Locate the cell with the specified text and output its (X, Y) center coordinate. 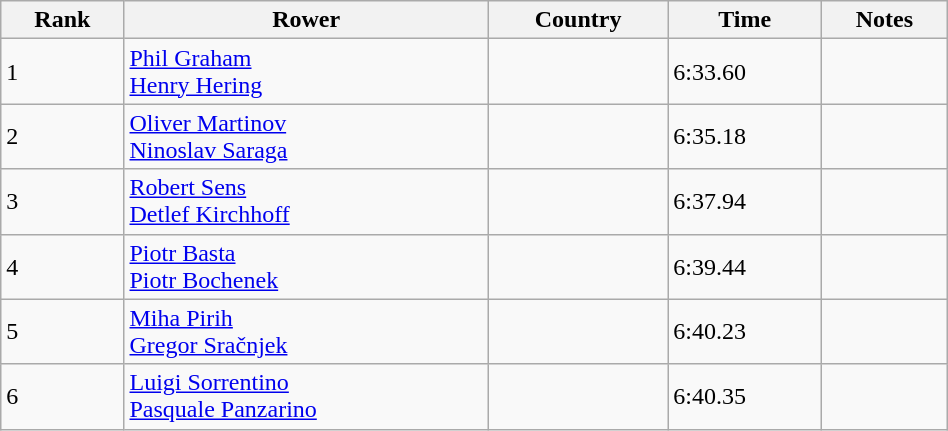
Country (578, 20)
3 (62, 202)
6:33.60 (745, 72)
Miha Pirih Gregor Sračnjek (306, 332)
6 (62, 396)
1 (62, 72)
Notes (885, 20)
5 (62, 332)
Phil Graham Henry Hering (306, 72)
Rank (62, 20)
2 (62, 136)
4 (62, 266)
Robert Sens Detlef Kirchhoff (306, 202)
Time (745, 20)
Luigi SorrentinoPasquale Panzarino (306, 396)
Piotr BastaPiotr Bochenek (306, 266)
6:35.18 (745, 136)
6:37.94 (745, 202)
Rower (306, 20)
Oliver MartinovNinoslav Saraga (306, 136)
6:39.44 (745, 266)
6:40.23 (745, 332)
6:40.35 (745, 396)
